Identify which cell holds the provided text, then report its [X, Y] central coordinate. 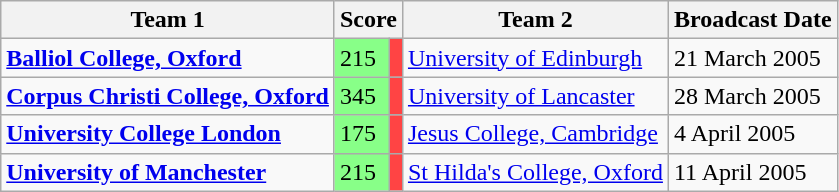
Balliol College, Oxford [168, 58]
University of Manchester [168, 172]
21 March 2005 [752, 58]
Corpus Christi College, Oxford [168, 96]
11 April 2005 [752, 172]
Broadcast Date [752, 20]
University College London [168, 134]
Jesus College, Cambridge [535, 134]
Team 1 [168, 20]
Team 2 [535, 20]
University of Edinburgh [535, 58]
4 April 2005 [752, 134]
St Hilda's College, Oxford [535, 172]
Score [368, 20]
University of Lancaster [535, 96]
345 [362, 96]
175 [362, 134]
28 March 2005 [752, 96]
